Detect which cell encompasses the target text, then output its [X, Y] center coordinate. 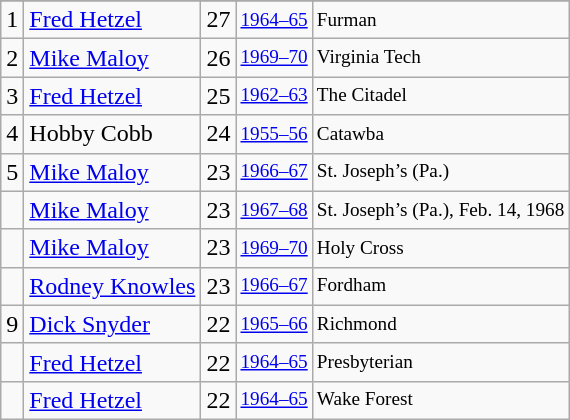
3 [12, 96]
2 [12, 58]
1962–63 [274, 96]
5 [12, 172]
Fordham [440, 286]
Rodney Knowles [112, 286]
24 [218, 134]
1967–68 [274, 210]
St. Joseph’s (Pa.) [440, 172]
9 [12, 324]
Catawba [440, 134]
Hobby Cobb [112, 134]
Dick Snyder [112, 324]
The Citadel [440, 96]
St. Joseph’s (Pa.), Feb. 14, 1968 [440, 210]
26 [218, 58]
Furman [440, 20]
27 [218, 20]
1 [12, 20]
1965–66 [274, 324]
4 [12, 134]
Holy Cross [440, 248]
25 [218, 96]
Virginia Tech [440, 58]
Richmond [440, 324]
Wake Forest [440, 400]
Presbyterian [440, 362]
1955–56 [274, 134]
